Locate the cell with the specified text and output its (X, Y) center coordinate. 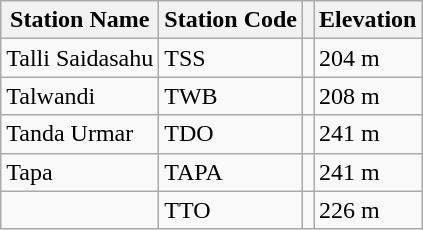
Tapa (80, 172)
Tanda Urmar (80, 134)
TDO (231, 134)
Talwandi (80, 96)
204 m (368, 58)
Station Name (80, 20)
TWB (231, 96)
TAPA (231, 172)
208 m (368, 96)
Station Code (231, 20)
226 m (368, 210)
TTO (231, 210)
TSS (231, 58)
Elevation (368, 20)
Talli Saidasahu (80, 58)
